Output the (x, y) coordinate of the center of the cell containing the given text.  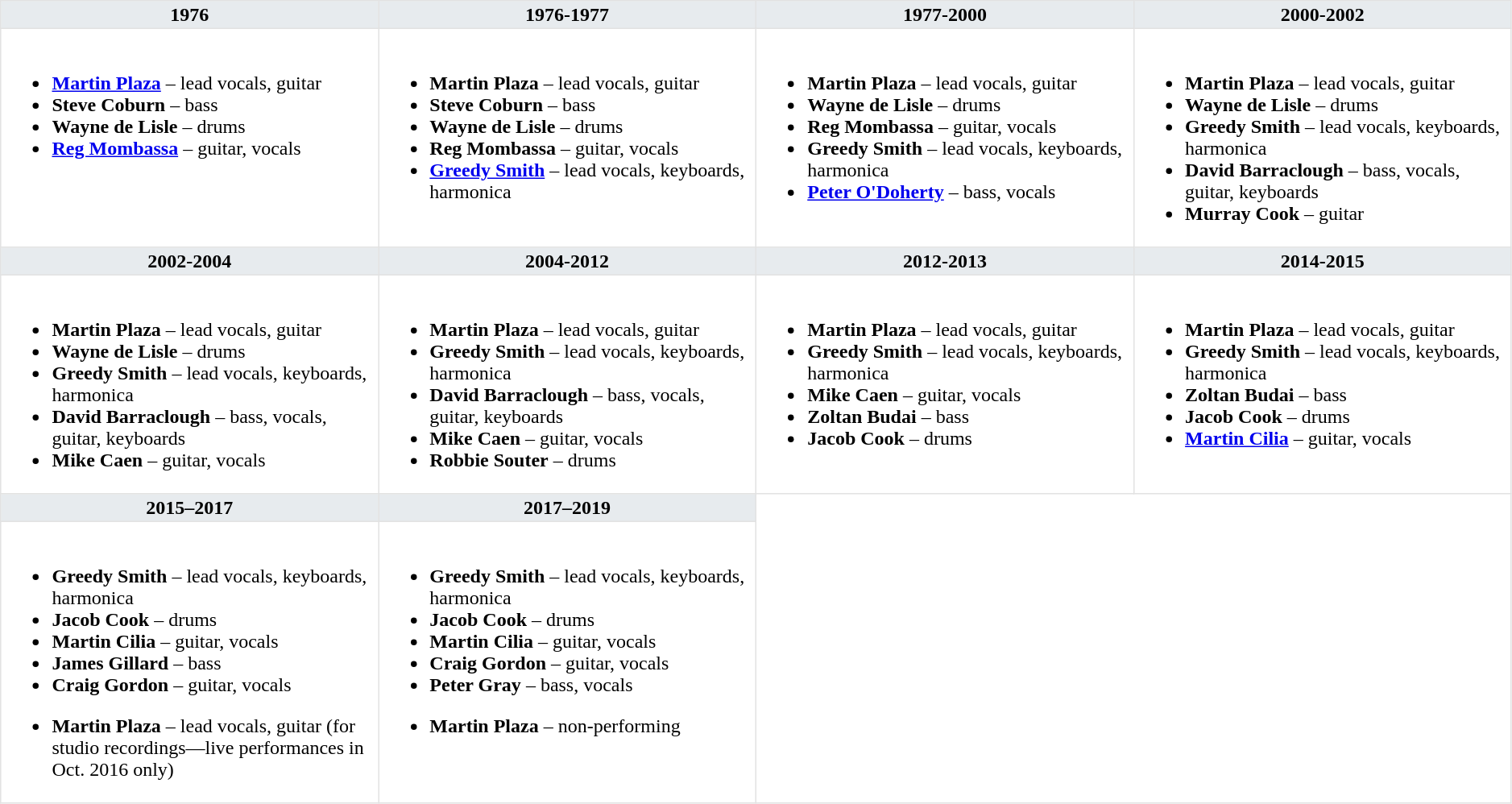
2017–2019 (567, 508)
2015–2017 (190, 508)
1976-1977 (567, 15)
Martin Plaza – lead vocals, guitarGreedy Smith – lead vocals, keyboards, harmonicaMike Caen – guitar, vocalsZoltan Budai – bassJacob Cook – drums (944, 384)
2000-2002 (1323, 15)
Martin Plaza – lead vocals, guitarGreedy Smith – lead vocals, keyboards, harmonicaZoltan Budai – bassJacob Cook – drumsMartin Cilia – guitar, vocals (1323, 384)
2002-2004 (190, 261)
Martin Plaza – lead vocals, guitarSteve Coburn – bassWayne de Lisle – drumsReg Mombassa – guitar, vocals (190, 138)
2014-2015 (1323, 261)
2004-2012 (567, 261)
1976 (190, 15)
2012-2013 (944, 261)
1977-2000 (944, 15)
